Determine the (X, Y) coordinate at the center of the cell enclosing the given text.  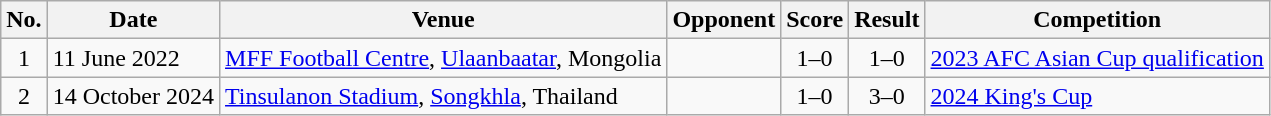
3–0 (887, 96)
2 (24, 96)
1 (24, 58)
2023 AFC Asian Cup qualification (1097, 58)
2024 King's Cup (1097, 96)
11 June 2022 (133, 58)
MFF Football Centre, Ulaanbaatar, Mongolia (444, 58)
Score (815, 20)
No. (24, 20)
Date (133, 20)
Tinsulanon Stadium, Songkhla, Thailand (444, 96)
Competition (1097, 20)
Venue (444, 20)
Opponent (724, 20)
Result (887, 20)
14 October 2024 (133, 96)
